Return [X, Y] of the center of cell containing provided text 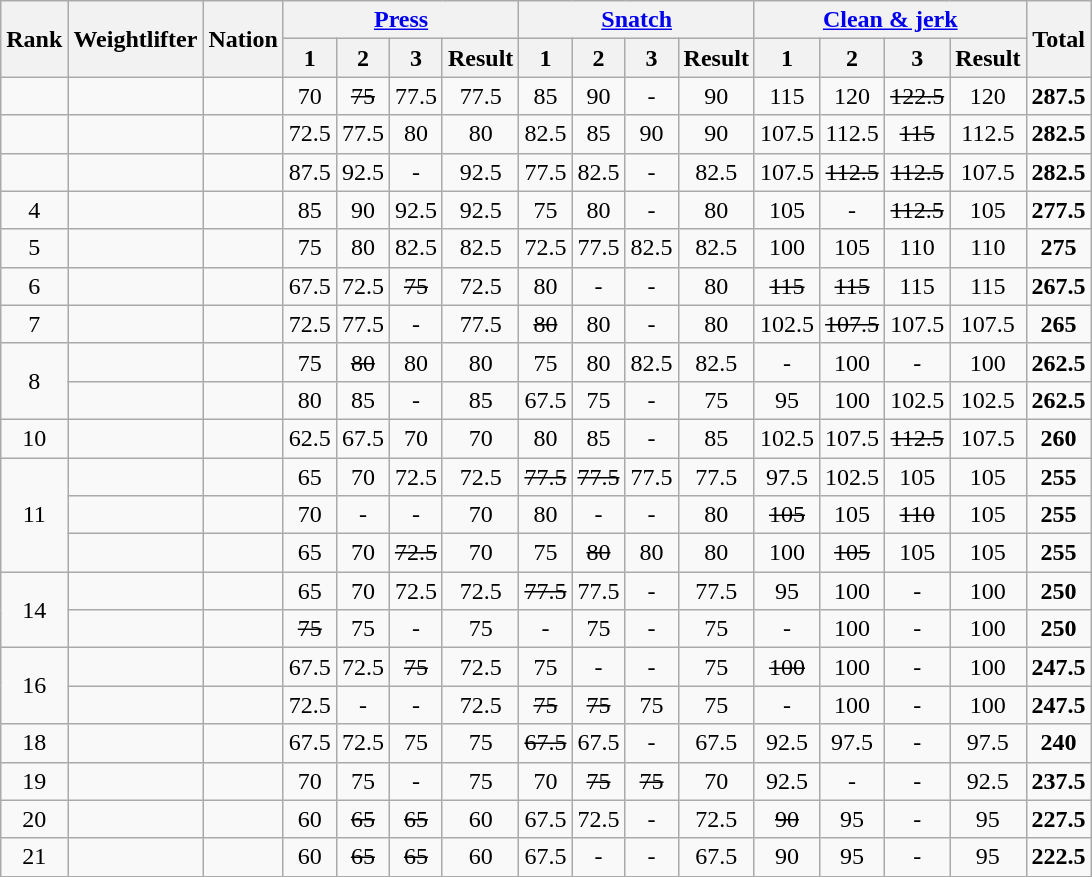
267.5 [1058, 286]
Clean & jerk [890, 20]
19 [34, 781]
11 [34, 515]
6 [34, 286]
122.5 [918, 96]
275 [1058, 248]
62.5 [310, 438]
260 [1058, 438]
Press [401, 20]
20 [34, 819]
265 [1058, 324]
87.5 [310, 172]
5 [34, 248]
277.5 [1058, 210]
4 [34, 210]
227.5 [1058, 819]
7 [34, 324]
Weightlifter [136, 39]
21 [34, 857]
10 [34, 438]
8 [34, 381]
240 [1058, 743]
Total [1058, 39]
287.5 [1058, 96]
237.5 [1058, 781]
16 [34, 686]
Rank [34, 39]
222.5 [1058, 857]
18 [34, 743]
Nation [243, 39]
14 [34, 610]
Snatch [637, 20]
